Find where the given text appears and provide that cell's center as (x, y) coordinate. 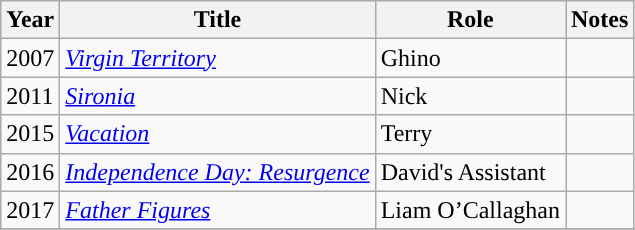
Liam O’Callaghan (470, 210)
Independence Day: Resurgence (218, 172)
Father Figures (218, 210)
2017 (30, 210)
Role (470, 20)
Ghino (470, 58)
Vacation (218, 134)
2016 (30, 172)
Nick (470, 96)
Year (30, 20)
2011 (30, 96)
2015 (30, 134)
2007 (30, 58)
Notes (600, 20)
Virgin Territory (218, 58)
Title (218, 20)
David's Assistant (470, 172)
Terry (470, 134)
Sironia (218, 96)
